Find where the given text appears and provide that cell's center as (X, Y) coordinate. 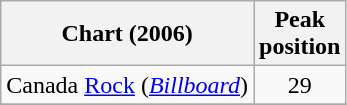
Peakposition (300, 34)
29 (300, 85)
Chart (2006) (128, 34)
Canada Rock (Billboard) (128, 85)
